Determine the (X, Y) coordinate at the center of the cell enclosing the given text.  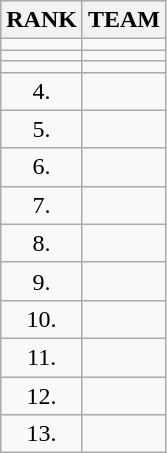
7. (42, 205)
9. (42, 281)
13. (42, 434)
11. (42, 357)
4. (42, 91)
TEAM (124, 20)
RANK (42, 20)
6. (42, 167)
8. (42, 243)
12. (42, 395)
5. (42, 129)
10. (42, 319)
